Extract the (X, Y) coordinate from the center of the cell holding the provided text.  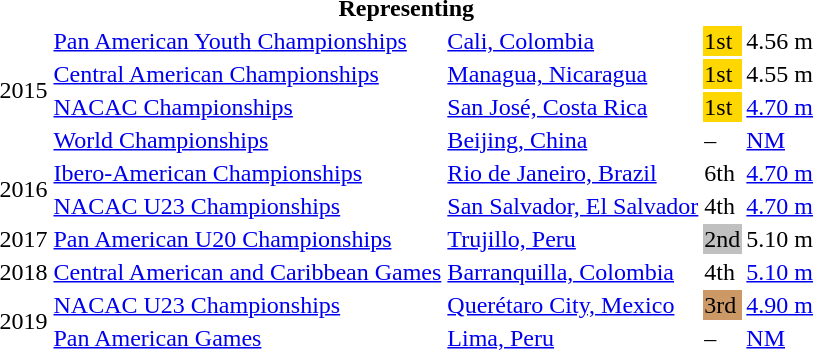
Cali, Colombia (573, 41)
NACAC Championships (248, 107)
Pan American Youth Championships (248, 41)
Pan American U20 Championships (248, 239)
Rio de Janeiro, Brazil (573, 173)
2nd (722, 239)
Barranquilla, Colombia (573, 272)
Central American Championships (248, 74)
– (722, 140)
Ibero-American Championships (248, 173)
3rd (722, 305)
Trujillo, Peru (573, 239)
World Championships (248, 140)
San Salvador, El Salvador (573, 206)
6th (722, 173)
Querétaro City, Mexico (573, 305)
Beijing, China (573, 140)
Central American and Caribbean Games (248, 272)
Managua, Nicaragua (573, 74)
San José, Costa Rica (573, 107)
